Identify which cell holds the provided text, then report its [x, y] central coordinate. 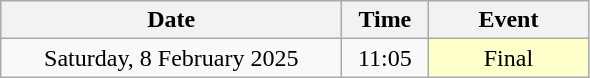
Final [508, 58]
Date [172, 20]
Event [508, 20]
11:05 [385, 58]
Saturday, 8 February 2025 [172, 58]
Time [385, 20]
